From the cell containing the given text, extract its center point as (X, Y) coordinate. 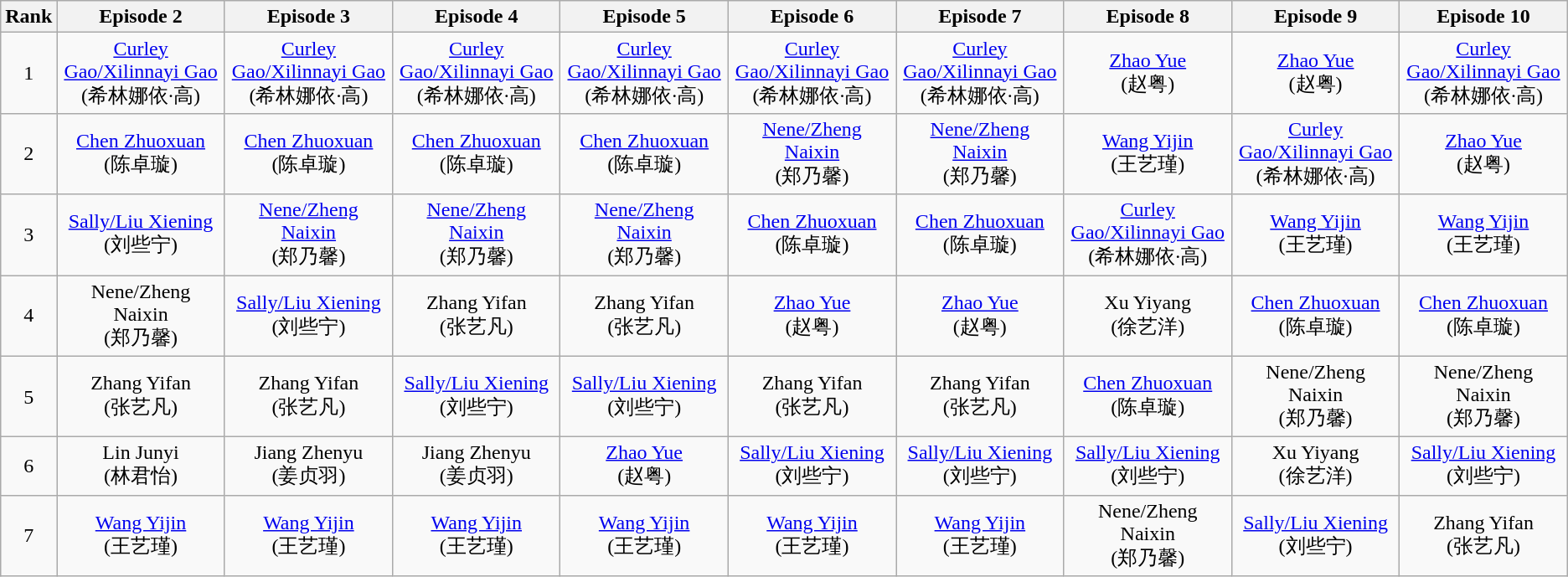
Rank (28, 17)
Episode 7 (980, 17)
2 (28, 154)
Episode 9 (1315, 17)
4 (28, 315)
Episode 6 (812, 17)
Episode 10 (1483, 17)
6 (28, 466)
Episode 5 (644, 17)
Episode 8 (1148, 17)
Lin Junyi(林君怡) (141, 466)
3 (28, 234)
Episode 3 (308, 17)
5 (28, 397)
Episode 2 (141, 17)
Episode 4 (477, 17)
7 (28, 536)
1 (28, 74)
